Locate the cell with the specified text and output its [X, Y] center coordinate. 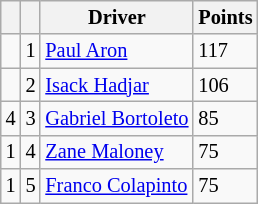
Gabriel Bortoleto [116, 118]
Paul Aron [116, 51]
Franco Colapinto [116, 186]
2 [31, 85]
Zane Maloney [116, 152]
106 [225, 85]
Isack Hadjar [116, 85]
5 [31, 186]
85 [225, 118]
117 [225, 51]
3 [31, 118]
Driver [116, 17]
Points [225, 17]
